Detect which cell encompasses the target text, then output its [X, Y] center coordinate. 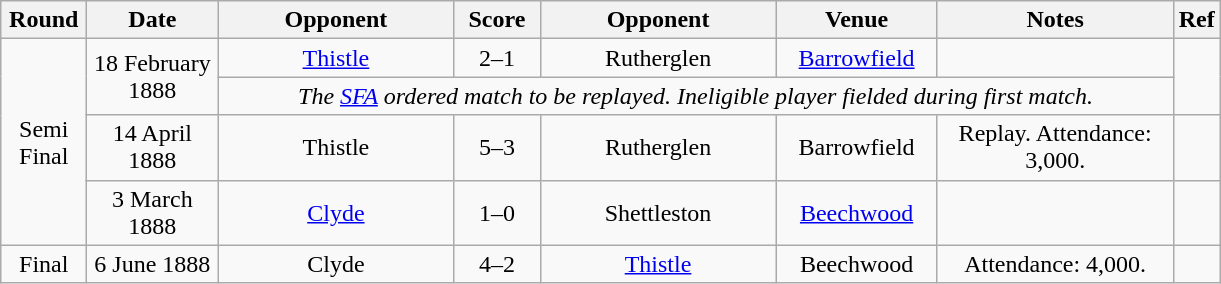
Ref [1196, 20]
14 April 1888 [152, 148]
3 March 1888 [152, 212]
Semi Final [44, 142]
18 February 1888 [152, 77]
Final [44, 264]
Date [152, 20]
The SFA ordered match to be replayed. Ineligible player fielded during first match. [696, 96]
6 June 1888 [152, 264]
2–1 [497, 58]
Notes [1055, 20]
Venue [856, 20]
Round [44, 20]
1–0 [497, 212]
Shettleston [658, 212]
Score [497, 20]
4–2 [497, 264]
Replay. Attendance: 3,000. [1055, 148]
Attendance: 4,000. [1055, 264]
5–3 [497, 148]
